Pinpoint the cell where the given text exists, returning its (X, Y) midpoint coordinate. 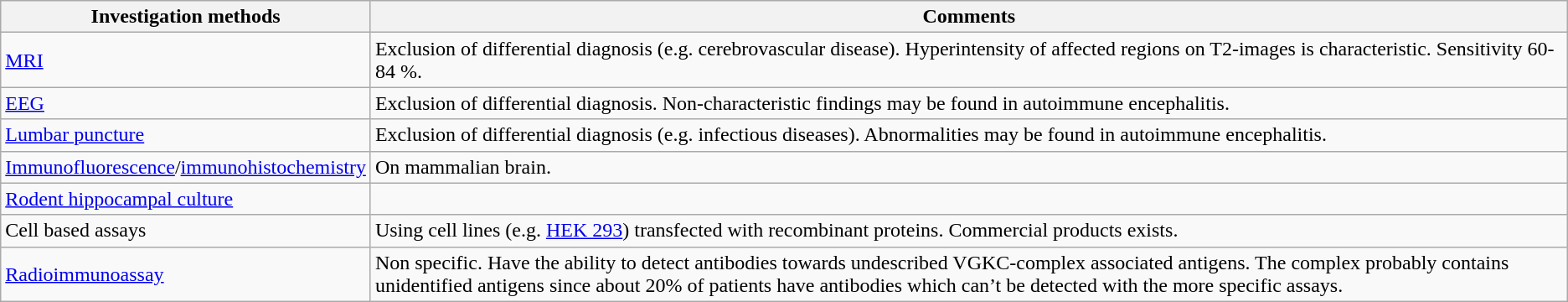
Investigation methods (186, 17)
Radioimmunoassay (186, 273)
Cell based assays (186, 231)
On mammalian brain. (968, 167)
EEG (186, 103)
Comments (968, 17)
MRI (186, 60)
Rodent hippocampal culture (186, 199)
Exclusion of differential diagnosis. Non-characteristic findings may be found in autoimmune encephalitis. (968, 103)
Immunofluorescence/immunohistochemistry (186, 167)
Exclusion of differential diagnosis (e.g. infectious diseases). Abnormalities may be found in autoimmune encephalitis. (968, 135)
Lumbar puncture (186, 135)
Using cell lines (e.g. HEK 293) transfected with recombinant proteins. Commercial products exists. (968, 231)
